Extract the [x, y] coordinate from the center of the cell holding the provided text.  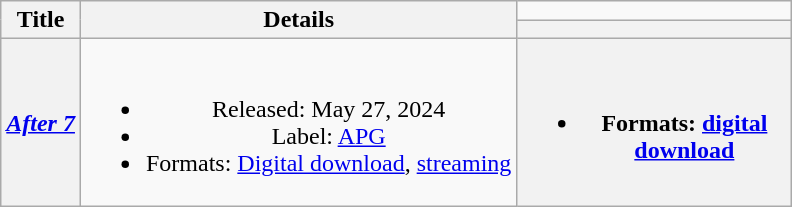
Formats: digital download [654, 122]
After 7 [41, 122]
Details [298, 20]
Released: May 27, 2024Label: APGFormats: Digital download, streaming [298, 122]
Title [41, 20]
